Provide the (x, y) coordinate of the cell's center where the given text is located.  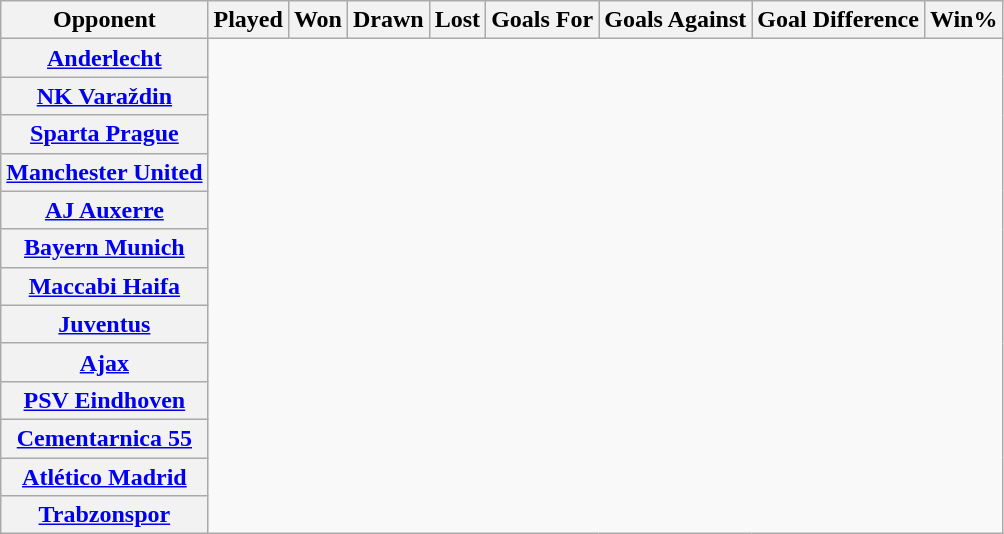
Won (318, 20)
NK Varaždin (104, 96)
PSV Eindhoven (104, 400)
Sparta Prague (104, 134)
Juventus (104, 324)
Manchester United (104, 172)
Trabzonspor (104, 515)
Win% (964, 20)
Atlético Madrid (104, 477)
Cementarnica 55 (104, 438)
Drawn (388, 20)
Ajax (104, 362)
Lost (457, 20)
Anderlecht (104, 58)
Played (248, 20)
AJ Auxerre (104, 210)
Goal Difference (838, 20)
Maccabi Haifa (104, 286)
Goals Against (676, 20)
Opponent (104, 20)
Goals For (542, 20)
Bayern Munich (104, 248)
